For the text-containing cell, return its midpoint in [X, Y] coordinate format. 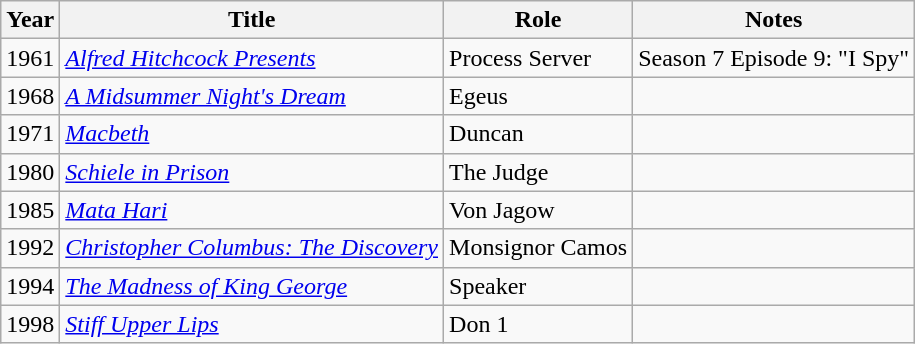
1994 [30, 286]
Title [252, 20]
Mata Hari [252, 210]
Alfred Hitchcock Presents [252, 58]
1971 [30, 134]
Year [30, 20]
Macbeth [252, 134]
Process Server [538, 58]
1992 [30, 248]
Speaker [538, 286]
Don 1 [538, 324]
Egeus [538, 96]
Monsignor Camos [538, 248]
Notes [774, 20]
Stiff Upper Lips [252, 324]
1985 [30, 210]
Role [538, 20]
1968 [30, 96]
Season 7 Episode 9: "I Spy" [774, 58]
1961 [30, 58]
Von Jagow [538, 210]
Christopher Columbus: The Discovery [252, 248]
The Madness of King George [252, 286]
1998 [30, 324]
The Judge [538, 172]
Duncan [538, 134]
1980 [30, 172]
Schiele in Prison [252, 172]
A Midsummer Night's Dream [252, 96]
